For the text-containing cell, return its midpoint in [x, y] coordinate format. 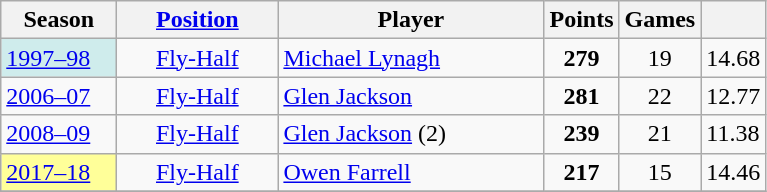
2017–18 [59, 172]
Owen Farrell [411, 172]
12.77 [734, 96]
Glen Jackson (2) [411, 134]
21 [660, 134]
2006–07 [59, 96]
Player [411, 20]
Season [59, 20]
14.46 [734, 172]
15 [660, 172]
1997–98 [59, 58]
Games [660, 20]
Points [582, 20]
Michael Lynagh [411, 58]
217 [582, 172]
Glen Jackson [411, 96]
279 [582, 58]
22 [660, 96]
11.38 [734, 134]
19 [660, 58]
Position [198, 20]
281 [582, 96]
2008–09 [59, 134]
239 [582, 134]
14.68 [734, 58]
